For the text-containing cell, return its midpoint in (X, Y) coordinate format. 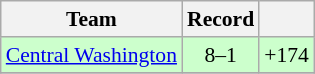
Record (220, 19)
Central Washington (92, 55)
8–1 (220, 55)
+174 (286, 55)
Team (92, 19)
